Determine the [x, y] coordinate at the center of the cell enclosing the given text.  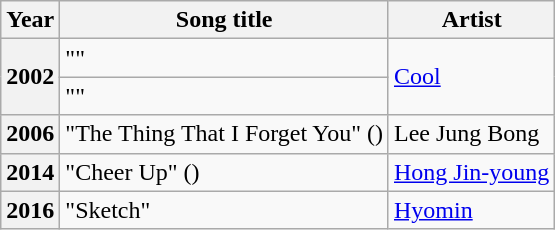
Song title [224, 20]
Lee Jung Bong [471, 134]
Hong Jin-young [471, 172]
Artist [471, 20]
"The Thing That I Forget You" () [224, 134]
"Sketch" [224, 210]
2002 [30, 77]
2006 [30, 134]
2014 [30, 172]
Cool [471, 77]
2016 [30, 210]
Year [30, 20]
"Cheer Up" () [224, 172]
Hyomin [471, 210]
